Output the [X, Y] coordinate of the center of the cell containing the given text.  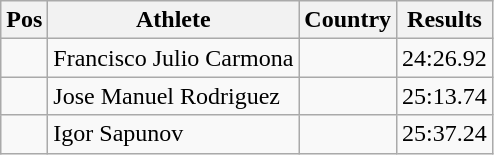
25:13.74 [445, 96]
Athlete [174, 20]
Results [445, 20]
Country [348, 20]
Jose Manuel Rodriguez [174, 96]
Francisco Julio Carmona [174, 58]
25:37.24 [445, 134]
Pos [24, 20]
Igor Sapunov [174, 134]
24:26.92 [445, 58]
